For the text-containing cell, return its midpoint in (x, y) coordinate format. 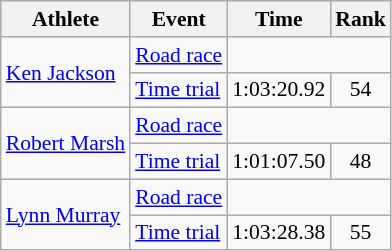
Event (178, 19)
48 (360, 162)
1:01:07.50 (278, 162)
Lynn Murray (66, 214)
55 (360, 233)
Time (278, 19)
Athlete (66, 19)
1:03:20.92 (278, 90)
54 (360, 90)
Ken Jackson (66, 72)
Robert Marsh (66, 144)
Rank (360, 19)
1:03:28.38 (278, 233)
